From the cell containing the given text, extract its center point as (X, Y) coordinate. 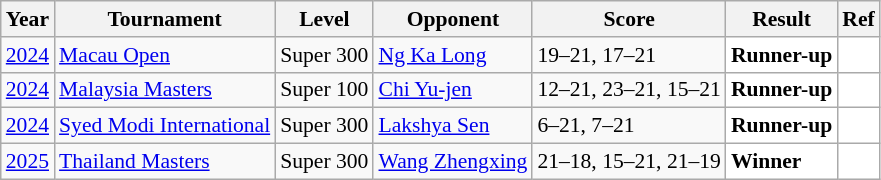
Wang Zhengxing (452, 162)
Malaysia Masters (164, 90)
Tournament (164, 19)
Year (28, 19)
21–18, 15–21, 21–19 (629, 162)
12–21, 23–21, 15–21 (629, 90)
Opponent (452, 19)
2025 (28, 162)
Chi Yu-jen (452, 90)
6–21, 7–21 (629, 126)
19–21, 17–21 (629, 55)
Winner (782, 162)
Super 100 (324, 90)
Syed Modi International (164, 126)
Ng Ka Long (452, 55)
Lakshya Sen (452, 126)
Level (324, 19)
Result (782, 19)
Macau Open (164, 55)
Score (629, 19)
Thailand Masters (164, 162)
Ref (858, 19)
